Return [x, y] of the center of cell containing provided text 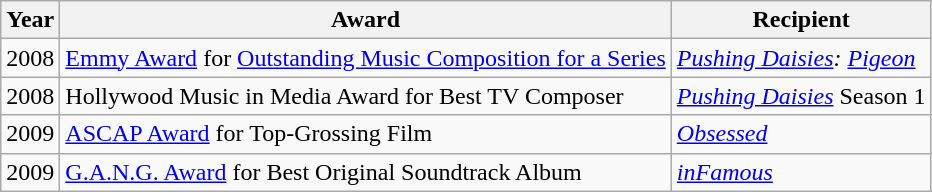
Hollywood Music in Media Award for Best TV Composer [366, 96]
Year [30, 20]
ASCAP Award for Top-Grossing Film [366, 134]
Obsessed [801, 134]
Pushing Daisies: Pigeon [801, 58]
Pushing Daisies Season 1 [801, 96]
G.A.N.G. Award for Best Original Soundtrack Album [366, 172]
inFamous [801, 172]
Recipient [801, 20]
Award [366, 20]
Emmy Award for Outstanding Music Composition for a Series [366, 58]
